Find where the given text appears and provide that cell's center as (X, Y) coordinate. 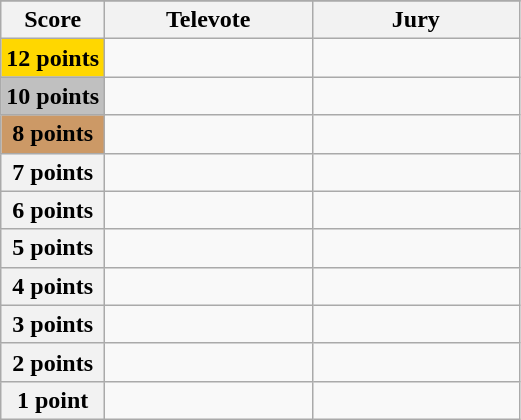
7 points (53, 172)
4 points (53, 286)
Jury (416, 20)
6 points (53, 210)
3 points (53, 324)
2 points (53, 362)
Televote (209, 20)
1 point (53, 400)
10 points (53, 96)
12 points (53, 58)
Score (53, 20)
8 points (53, 134)
5 points (53, 248)
